Locate the cell with the specified text and output its [x, y] center coordinate. 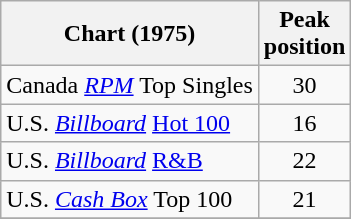
21 [304, 199]
U.S. Cash Box Top 100 [130, 199]
U.S. Billboard R&B [130, 161]
U.S. Billboard Hot 100 [130, 123]
Chart (1975) [130, 34]
Canada RPM Top Singles [130, 85]
Peakposition [304, 34]
30 [304, 85]
22 [304, 161]
16 [304, 123]
